Provide the (x, y) coordinate of the cell's center where the given text is located.  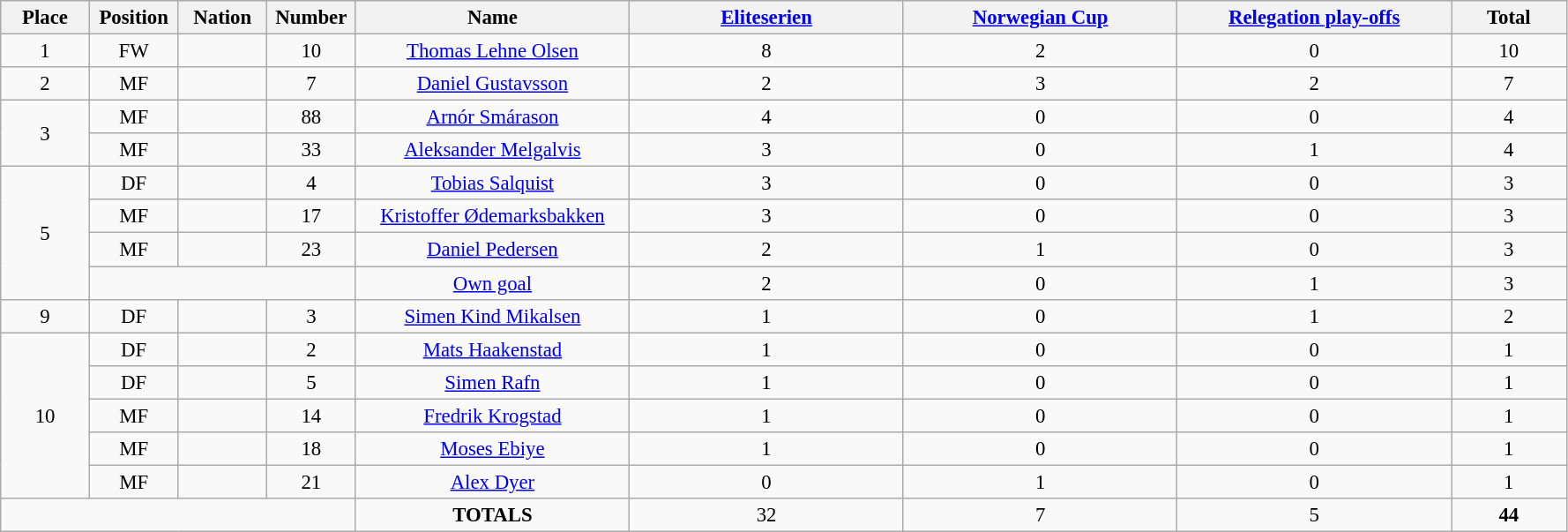
Total (1510, 18)
Nation (222, 18)
Tobias Salquist (492, 184)
33 (312, 150)
44 (1510, 515)
Thomas Lehne Olsen (492, 51)
Place (46, 18)
Position (134, 18)
Fredrik Krogstad (492, 416)
32 (767, 515)
Number (312, 18)
Alex Dyer (492, 482)
Eliteserien (767, 18)
Simen Rafn (492, 382)
Relegation play-offs (1314, 18)
Kristoffer Ødemarksbakken (492, 216)
Aleksander Melgalvis (492, 150)
17 (312, 216)
Name (492, 18)
FW (134, 51)
23 (312, 250)
Daniel Gustavsson (492, 84)
21 (312, 482)
9 (46, 316)
Daniel Pedersen (492, 250)
88 (312, 117)
14 (312, 416)
Norwegian Cup (1041, 18)
Moses Ebiye (492, 449)
TOTALS (492, 515)
8 (767, 51)
Mats Haakenstad (492, 349)
Own goal (492, 283)
18 (312, 449)
Arnór Smárason (492, 117)
Simen Kind Mikalsen (492, 316)
